From the cell containing the given text, extract its center point as (X, Y) coordinate. 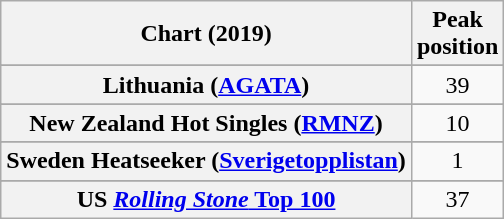
37 (457, 199)
Chart (2019) (206, 34)
Lithuania (AGATA) (206, 85)
39 (457, 85)
Peakposition (457, 34)
US Rolling Stone Top 100 (206, 199)
Sweden Heatseeker (Sverigetopplistan) (206, 161)
10 (457, 123)
New Zealand Hot Singles (RMNZ) (206, 123)
1 (457, 161)
